Locate the cell with the specified text and output its (x, y) center coordinate. 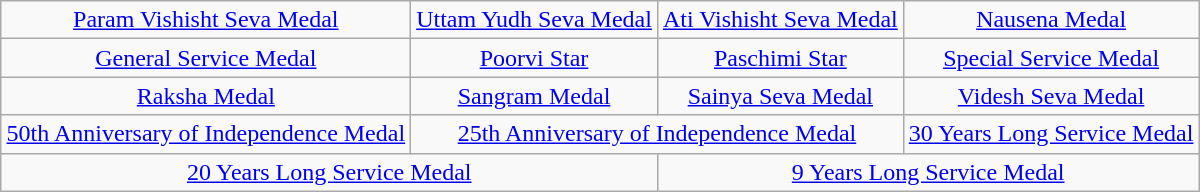
General Service Medal (206, 58)
Sainya Seva Medal (780, 96)
30 Years Long Service Medal (1051, 134)
Param Vishisht Seva Medal (206, 20)
Uttam Yudh Seva Medal (534, 20)
Paschimi Star (780, 58)
Videsh Seva Medal (1051, 96)
20 Years Long Service Medal (329, 172)
Poorvi Star (534, 58)
Sangram Medal (534, 96)
25th Anniversary of Independence Medal (658, 134)
Ati Vishisht Seva Medal (780, 20)
50th Anniversary of Independence Medal (206, 134)
Nausena Medal (1051, 20)
Special Service Medal (1051, 58)
9 Years Long Service Medal (928, 172)
Raksha Medal (206, 96)
